Detect which cell encompasses the target text, then output its [x, y] center coordinate. 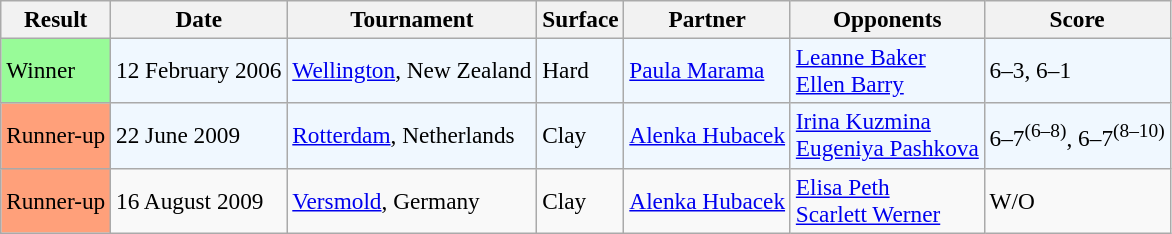
Irina Kuzmina Eugeniya Pashkova [887, 136]
Partner [708, 19]
Date [199, 19]
Leanne Baker Ellen Barry [887, 70]
6–3, 6–1 [1077, 70]
Hard [580, 70]
Tournament [412, 19]
Versmold, Germany [412, 200]
Paula Marama [708, 70]
W/O [1077, 200]
22 June 2009 [199, 136]
6–7(6–8), 6–7(8–10) [1077, 136]
Score [1077, 19]
12 February 2006 [199, 70]
Result [56, 19]
Wellington, New Zealand [412, 70]
Rotterdam, Netherlands [412, 136]
16 August 2009 [199, 200]
Surface [580, 19]
Winner [56, 70]
Elisa Peth Scarlett Werner [887, 200]
Opponents [887, 19]
